Output the [X, Y] coordinate of the center of the cell containing the given text.  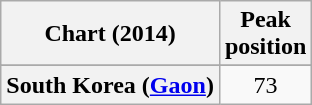
73 [265, 85]
South Korea (Gaon) [110, 85]
Chart (2014) [110, 34]
Peakposition [265, 34]
